Scan for the cell matching the given text and deliver its (X, Y) coordinate at center. 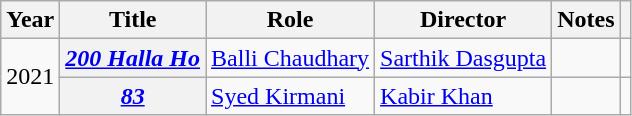
Sarthik Dasgupta (464, 58)
Year (30, 20)
Title (133, 20)
Role (290, 20)
2021 (30, 77)
Kabir Khan (464, 96)
200 Halla Ho (133, 58)
Notes (586, 20)
83 (133, 96)
Director (464, 20)
Balli Chaudhary (290, 58)
Syed Kirmani (290, 96)
